Extract the [x, y] coordinate from the center of the cell holding the provided text.  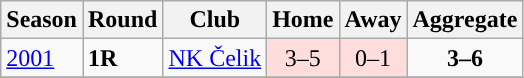
Aggregate [465, 20]
2001 [42, 58]
Home [303, 20]
Season [42, 20]
NK Čelik [215, 58]
Away [373, 20]
1R [122, 58]
Club [215, 20]
0–1 [373, 58]
3–5 [303, 58]
3–6 [465, 58]
Round [122, 20]
